Capture the cell that displays the provided text and extract its [x, y] central coordinate. 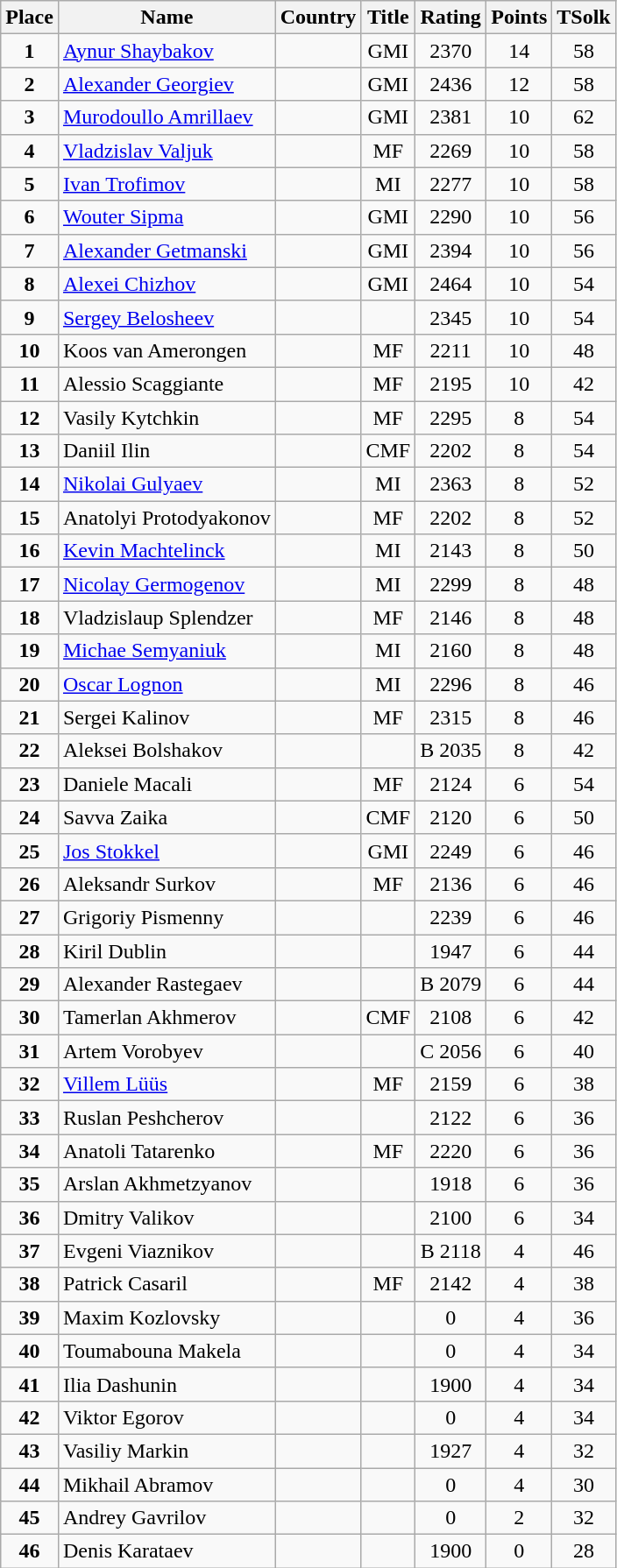
Wouter Sipma [167, 217]
11 [30, 384]
1 [30, 51]
Ilia Dashunin [167, 1384]
2269 [450, 151]
2436 [450, 84]
45 [30, 1518]
Vasiliy Markin [167, 1451]
Name [167, 18]
Viktor Egorov [167, 1417]
В 2079 [450, 985]
25 [30, 851]
Kiril Dublin [167, 950]
B 2035 [450, 751]
2143 [450, 551]
Kevin Machtelinck [167, 551]
18 [30, 618]
3 [30, 117]
Toumabouna Makela [167, 1351]
Alessio Scaggiante [167, 384]
2249 [450, 851]
2195 [450, 384]
43 [30, 1451]
Andrey Gavrilov [167, 1518]
2136 [450, 884]
39 [30, 1317]
2277 [450, 184]
Savva Zaika [167, 817]
Denis Karataev [167, 1551]
7 [30, 251]
Grigoriy Pismenny [167, 917]
С 2056 [450, 1051]
Jos Stokkel [167, 851]
Alexei Chizhov [167, 284]
Points [519, 18]
2122 [450, 1118]
16 [30, 551]
Vladzislauр Splendzer [167, 618]
Tamerlan Akhmerov [167, 1018]
Evgeni Viaznikov [167, 1251]
Dmitry Valikov [167, 1218]
23 [30, 784]
20 [30, 684]
17 [30, 584]
Daniil Ilin [167, 451]
27 [30, 917]
Nicolay Germogenov [167, 584]
21 [30, 717]
26 [30, 884]
Place [30, 18]
TSolk [584, 18]
Alexander Rastegaev [167, 985]
31 [30, 1051]
2159 [450, 1084]
2295 [450, 418]
Rating [450, 18]
Country [318, 18]
62 [584, 117]
Sergei Kalinov [167, 717]
Daniele Macali [167, 784]
24 [30, 817]
37 [30, 1251]
1918 [450, 1184]
Villem Lüüs [167, 1084]
Vasily Kytchkin [167, 418]
2239 [450, 917]
Title [388, 18]
Mikhail Abramov [167, 1485]
Oscar Lognon [167, 684]
13 [30, 451]
35 [30, 1184]
1947 [450, 950]
Anatolyi Protodyakonov [167, 518]
Patrick Casaril [167, 1284]
33 [30, 1118]
2299 [450, 584]
2220 [450, 1151]
Maxim Kozlovsky [167, 1317]
Arslan Akhmetzyanov [167, 1184]
2296 [450, 684]
Michae Semyaniuk [167, 651]
Vladzislav Valjuk [167, 151]
Nikolai Gulyaev [167, 484]
Murodoullo Amrillaev [167, 117]
2146 [450, 618]
Alexander Georgiev [167, 84]
Anatoli Tatarenko [167, 1151]
Aleksei Bolshakov [167, 751]
15 [30, 518]
1927 [450, 1451]
2381 [450, 117]
29 [30, 985]
2211 [450, 350]
Aleksandr Surkov [167, 884]
Aynur Shaybakov [167, 51]
2108 [450, 1018]
2100 [450, 1218]
2142 [450, 1284]
2464 [450, 284]
2370 [450, 51]
Alexander Getmanski [167, 251]
Koos van Amerongen [167, 350]
9 [30, 317]
2124 [450, 784]
Sergey Belosheev [167, 317]
2160 [450, 651]
2290 [450, 217]
2363 [450, 484]
2315 [450, 717]
2345 [450, 317]
19 [30, 651]
Ivan Trofimov [167, 184]
2394 [450, 251]
41 [30, 1384]
5 [30, 184]
В 2118 [450, 1251]
22 [30, 751]
2120 [450, 817]
Artem Vorobyev [167, 1051]
Ruslan Peshcherov [167, 1118]
